Provide the (x, y) coordinate of the cell's center where the given text is located.  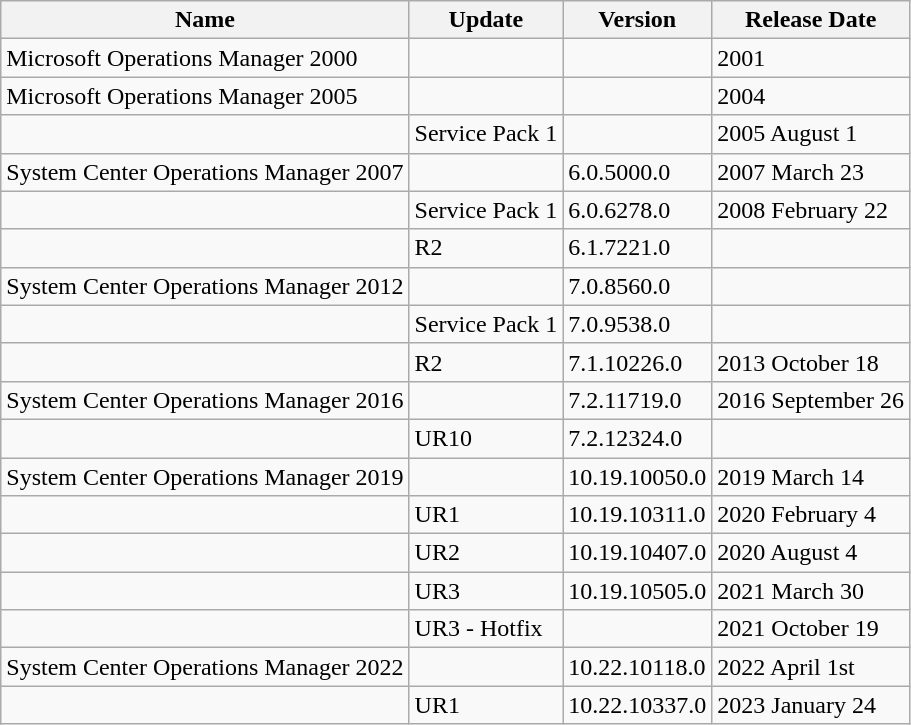
7.2.12324.0 (638, 438)
System Center Operations Manager 2007 (205, 172)
2007 March 23 (811, 172)
Microsoft Operations Manager 2005 (205, 96)
UR3 - Hotfix (486, 629)
Update (486, 20)
10.19.10311.0 (638, 515)
Name (205, 20)
2023 January 24 (811, 705)
2022 April 1st (811, 667)
10.22.10118.0 (638, 667)
2021 October 19 (811, 629)
10.19.10505.0 (638, 591)
10.19.10407.0 (638, 553)
UR3 (486, 591)
Version (638, 20)
7.2.11719.0 (638, 400)
2016 September 26 (811, 400)
10.22.10337.0 (638, 705)
10.19.10050.0 (638, 477)
2019 March 14 (811, 477)
7.1.10226.0 (638, 362)
7.0.8560.0 (638, 286)
UR2 (486, 553)
2001 (811, 58)
UR10 (486, 438)
6.1.7221.0 (638, 248)
2020 February 4 (811, 515)
6.0.6278.0 (638, 210)
Microsoft Operations Manager 2000 (205, 58)
Release Date (811, 20)
2005 August 1 (811, 134)
System Center Operations Manager 2019 (205, 477)
2020 August 4 (811, 553)
2021 March 30 (811, 591)
2008 February 22 (811, 210)
System Center Operations Manager 2022 (205, 667)
2004 (811, 96)
7.0.9538.0 (638, 324)
6.0.5000.0 (638, 172)
System Center Operations Manager 2016 (205, 400)
2013 October 18 (811, 362)
System Center Operations Manager 2012 (205, 286)
